Return (x, y) of the center of cell containing provided text 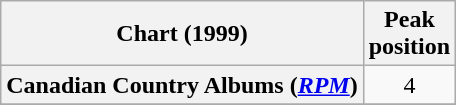
Chart (1999) (182, 34)
4 (409, 85)
Peak position (409, 34)
Canadian Country Albums (RPM) (182, 85)
